Identify which cell holds the provided text, then report its (x, y) central coordinate. 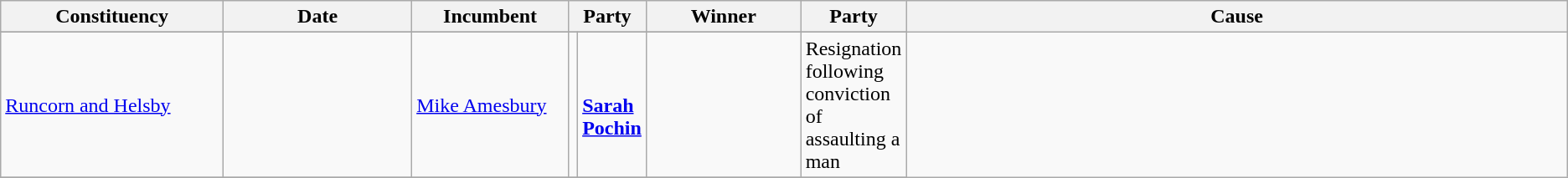
Runcorn and Helsby (112, 105)
Cause (1236, 17)
Date (317, 17)
Mike Amesbury (491, 105)
Sarah Pochin (612, 105)
Incumbent (491, 17)
Winner (724, 17)
Constituency (112, 17)
Resignation following conviction of assaulting a man (854, 105)
